Pinpoint the cell where the given text exists, returning its [X, Y] midpoint coordinate. 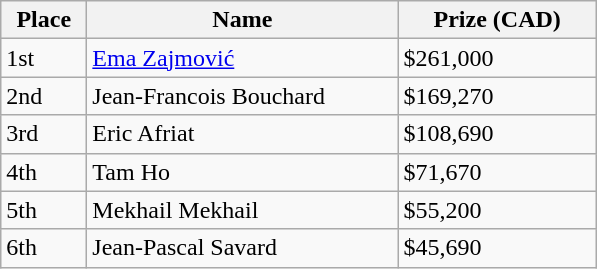
Jean-Pascal Savard [242, 248]
$45,690 [498, 248]
6th [44, 248]
Mekhail Mekhail [242, 210]
5th [44, 210]
Name [242, 20]
$55,200 [498, 210]
3rd [44, 134]
2nd [44, 96]
Eric Afriat [242, 134]
1st [44, 58]
$261,000 [498, 58]
Tam Ho [242, 172]
Jean-Francois Bouchard [242, 96]
Place [44, 20]
4th [44, 172]
Prize (CAD) [498, 20]
$169,270 [498, 96]
$71,670 [498, 172]
$108,690 [498, 134]
Ema Zajmović [242, 58]
